Search for the cell housing the specified text and yield its [x, y] center coordinate. 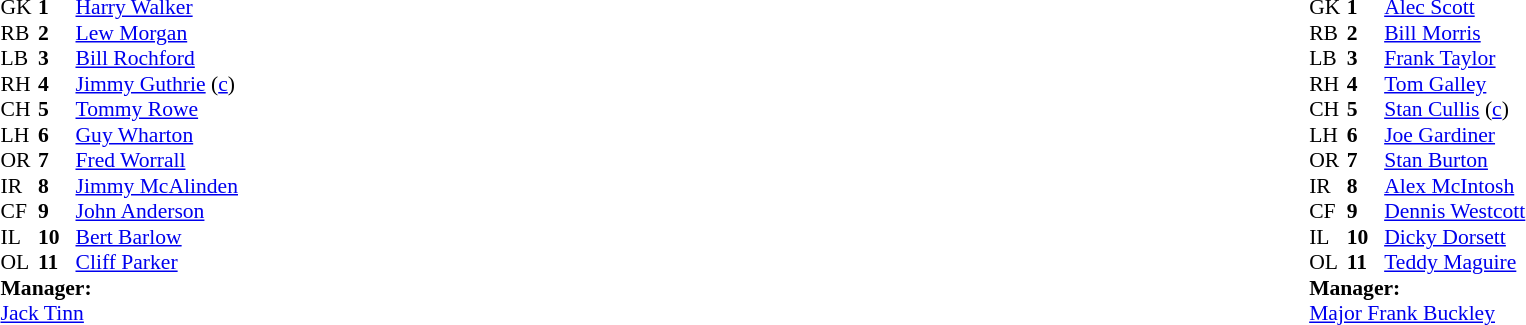
Dennis Westcott [1454, 211]
Frank Taylor [1454, 59]
Stan Cullis (c) [1454, 109]
Cliff Parker [157, 263]
Joe Gardiner [1454, 135]
Lew Morgan [157, 33]
Bill Morris [1454, 33]
Stan Burton [1454, 161]
Alex McIntosh [1454, 186]
Tom Galley [1454, 84]
Fred Worrall [157, 161]
Tommy Rowe [157, 109]
Dicky Dorsett [1454, 237]
Guy Wharton [157, 135]
Jimmy McAlinden [157, 186]
Teddy Maguire [1454, 263]
Jimmy Guthrie (c) [157, 84]
Bill Rochford [157, 59]
John Anderson [157, 211]
Bert Barlow [157, 237]
